Search for the cell housing the specified text and yield its [x, y] center coordinate. 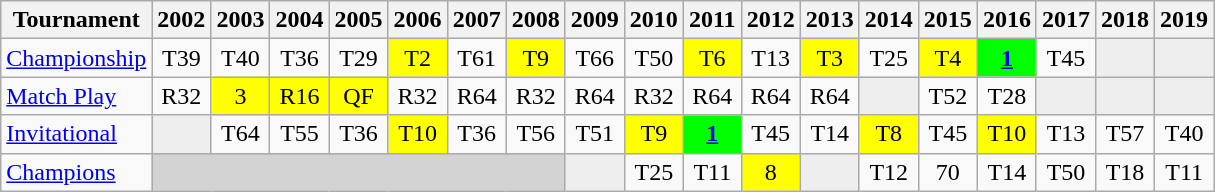
Champions [76, 172]
T12 [888, 172]
R16 [300, 96]
T2 [418, 58]
T4 [948, 58]
2010 [654, 20]
2002 [182, 20]
QF [358, 96]
T28 [1006, 96]
3 [240, 96]
T55 [300, 134]
2017 [1066, 20]
2016 [1006, 20]
2015 [948, 20]
T18 [1126, 172]
T39 [182, 58]
T8 [888, 134]
2018 [1126, 20]
2004 [300, 20]
T57 [1126, 134]
T61 [476, 58]
T64 [240, 134]
2007 [476, 20]
8 [770, 172]
T52 [948, 96]
Championship [76, 58]
2013 [830, 20]
T6 [712, 58]
T3 [830, 58]
2009 [594, 20]
T66 [594, 58]
2011 [712, 20]
T51 [594, 134]
T29 [358, 58]
2006 [418, 20]
2014 [888, 20]
2012 [770, 20]
2003 [240, 20]
Invitational [76, 134]
Match Play [76, 96]
70 [948, 172]
T56 [536, 134]
2005 [358, 20]
Tournament [76, 20]
2019 [1184, 20]
2008 [536, 20]
